Return the [X, Y] coordinate for the center point of the cell that contains the specified text.  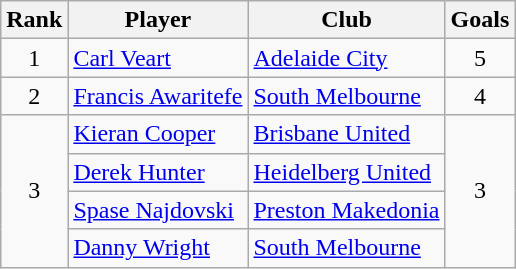
Danny Wright [158, 248]
Rank [34, 20]
Kieran Cooper [158, 134]
Preston Makedonia [346, 210]
Player [158, 20]
1 [34, 58]
Adelaide City [346, 58]
Heidelberg United [346, 172]
Goals [480, 20]
Brisbane United [346, 134]
2 [34, 96]
Club [346, 20]
5 [480, 58]
Francis Awaritefe [158, 96]
Carl Veart [158, 58]
Spase Najdovski [158, 210]
4 [480, 96]
Derek Hunter [158, 172]
